Pinpoint the cell where the given text exists, returning its [X, Y] midpoint coordinate. 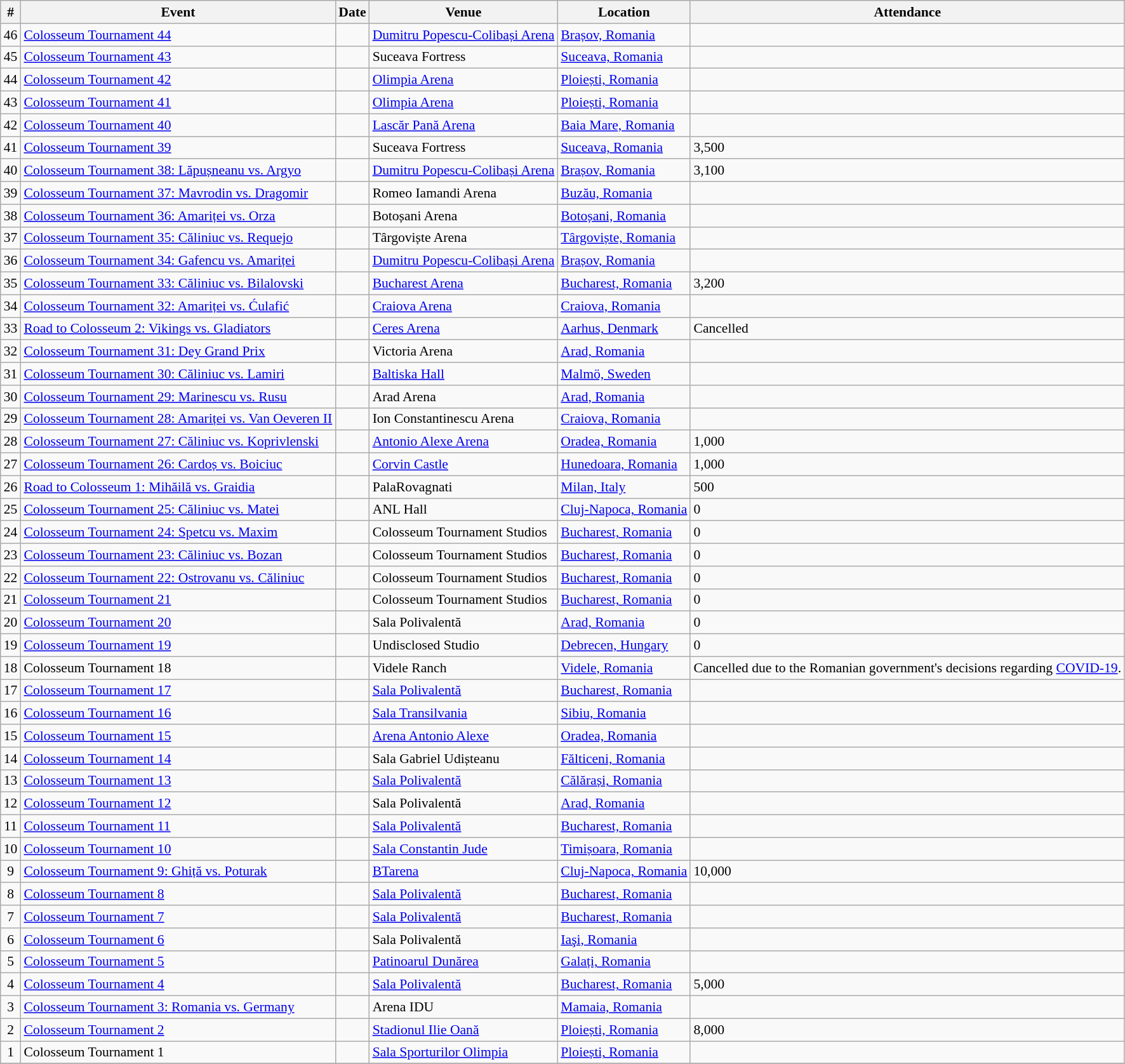
Bucharest Arena [463, 284]
Mamaia, Romania [623, 1007]
ANL Hall [463, 510]
Colosseum Tournament 26: Cardoș vs. Boiciuc [178, 465]
Lascăr Pană Arena [463, 125]
30 [11, 397]
Arad Arena [463, 397]
Colosseum Tournament 19 [178, 646]
37 [11, 238]
Cancelled due to the Romanian government's decisions regarding COVID-19. [907, 668]
Sala Sporturilor Olimpia [463, 1053]
Colosseum Tournament 12 [178, 804]
Ion Constantinescu Arena [463, 419]
Colosseum Tournament 29: Marinescu vs. Rusu [178, 397]
Undisclosed Studio [463, 646]
Videle, Romania [623, 668]
Road to Colosseum 1: Mihăilă vs. Graidia [178, 487]
Patinoarul Dunărea [463, 962]
4 [11, 985]
Stadionul Ilie Oană [463, 1030]
Sala Constantin Jude [463, 849]
Timișoara, Romania [623, 849]
33 [11, 329]
Colosseum Tournament 30: Căliniuc vs. Lamiri [178, 374]
9 [11, 872]
Colosseum Tournament 8 [178, 894]
Colosseum Tournament 10 [178, 849]
Road to Colosseum 2: Vikings vs. Gladiators [178, 329]
43 [11, 103]
14 [11, 759]
10,000 [907, 872]
Fălticeni, Romania [623, 759]
5 [11, 962]
1 [11, 1053]
Colosseum Tournament 11 [178, 827]
Corvin Castle [463, 465]
Colosseum Tournament 37: Mavrodin vs. Dragomir [178, 193]
Milan, Italy [623, 487]
3 [11, 1007]
Date [352, 12]
35 [11, 284]
Craiova Arena [463, 306]
Malmö, Sweden [623, 374]
Debrecen, Hungary [623, 646]
Colosseum Tournament 44 [178, 35]
26 [11, 487]
Videle Ranch [463, 668]
17 [11, 691]
3,100 [907, 171]
31 [11, 374]
Colosseum Tournament 22: Ostrovanu vs. Căliniuc [178, 578]
Colosseum Tournament 36: Amariței vs. Orza [178, 216]
Târgoviște, Romania [623, 238]
Buzău, Romania [623, 193]
Arena IDU [463, 1007]
7 [11, 917]
Colosseum Tournament 5 [178, 962]
Colosseum Tournament 38: Lăpușneanu vs. Argyo [178, 171]
Botoșani, Romania [623, 216]
Colosseum Tournament 34: Gafencu vs. Amariței [178, 261]
Galați, Romania [623, 962]
Iaşi, Romania [623, 940]
PalaRovagnati [463, 487]
Colosseum Tournament 2 [178, 1030]
Colosseum Tournament 31: Dey Grand Prix [178, 352]
27 [11, 465]
Colosseum Tournament 20 [178, 623]
15 [11, 736]
38 [11, 216]
46 [11, 35]
18 [11, 668]
Arena Antonio Alexe [463, 736]
Cancelled [907, 329]
Colosseum Tournament 39 [178, 148]
3,200 [907, 284]
Antonio Alexe Arena [463, 442]
36 [11, 261]
42 [11, 125]
Colosseum Tournament 24: Spetcu vs. Maxim [178, 533]
10 [11, 849]
32 [11, 352]
2 [11, 1030]
21 [11, 600]
13 [11, 781]
16 [11, 714]
Colosseum Tournament 27: Căliniuc vs. Koprivlenski [178, 442]
3,500 [907, 148]
41 [11, 148]
Colosseum Tournament 28: Amariței vs. Van Oeveren II [178, 419]
20 [11, 623]
19 [11, 646]
Colosseum Tournament 21 [178, 600]
22 [11, 578]
11 [11, 827]
Venue [463, 12]
Colosseum Tournament 6 [178, 940]
Colosseum Tournament 13 [178, 781]
34 [11, 306]
Colosseum Tournament 16 [178, 714]
24 [11, 533]
Colosseum Tournament 41 [178, 103]
Romeo Iamandi Arena [463, 193]
6 [11, 940]
BTarena [463, 872]
Colosseum Tournament 4 [178, 985]
Colosseum Tournament 3: Romania vs. Germany [178, 1007]
Colosseum Tournament 14 [178, 759]
Călărași, Romania [623, 781]
# [11, 12]
Sibiu, Romania [623, 714]
Hunedoara, Romania [623, 465]
29 [11, 419]
Colosseum Tournament 15 [178, 736]
Colosseum Tournament 43 [178, 57]
12 [11, 804]
Colosseum Tournament 1 [178, 1053]
Sala Transilvania [463, 714]
40 [11, 171]
Târgoviște Arena [463, 238]
23 [11, 555]
28 [11, 442]
Colosseum Tournament 42 [178, 80]
Botoșani Arena [463, 216]
Colosseum Tournament 23: Căliniuc vs. Bozan [178, 555]
Colosseum Tournament 35: Căliniuc vs. Requejo [178, 238]
Sala Gabriel Udișteanu [463, 759]
Colosseum Tournament 25: Căliniuc vs. Matei [178, 510]
Baia Mare, Romania [623, 125]
Colosseum Tournament 40 [178, 125]
Colosseum Tournament 32: Amariței vs. Ćulafić [178, 306]
45 [11, 57]
39 [11, 193]
Event [178, 12]
Colosseum Tournament 9: Ghiță vs. Poturak [178, 872]
Aarhus, Denmark [623, 329]
Colosseum Tournament 7 [178, 917]
Colosseum Tournament 33: Căliniuc vs. Bilalovski [178, 284]
8 [11, 894]
Location [623, 12]
Baltiska Hall [463, 374]
8,000 [907, 1030]
5,000 [907, 985]
500 [907, 487]
44 [11, 80]
Colosseum Tournament 17 [178, 691]
Attendance [907, 12]
Ceres Arena [463, 329]
Colosseum Tournament 18 [178, 668]
25 [11, 510]
Victoria Arena [463, 352]
